Identify which cell holds the provided text, then report its [x, y] central coordinate. 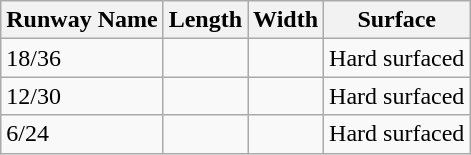
18/36 [82, 58]
Length [205, 20]
12/30 [82, 96]
Runway Name [82, 20]
6/24 [82, 134]
Width [286, 20]
Surface [397, 20]
